From the cell containing the given text, extract its center point as (x, y) coordinate. 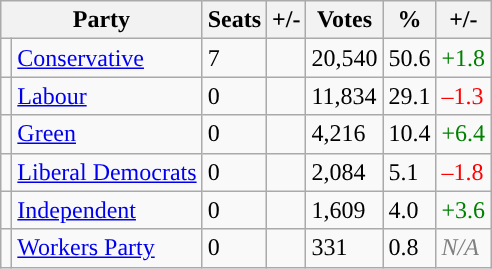
N/A (464, 248)
331 (344, 248)
Conservative (107, 58)
11,834 (344, 96)
+1.8 (464, 58)
+6.4 (464, 134)
Seats (234, 20)
Votes (344, 20)
+3.6 (464, 210)
% (410, 20)
Workers Party (107, 248)
29.1 (410, 96)
Labour (107, 96)
Independent (107, 210)
10.4 (410, 134)
50.6 (410, 58)
–1.3 (464, 96)
Party (102, 20)
20,540 (344, 58)
Green (107, 134)
Liberal Democrats (107, 172)
4,216 (344, 134)
–1.8 (464, 172)
2,084 (344, 172)
7 (234, 58)
4.0 (410, 210)
1,609 (344, 210)
0.8 (410, 248)
5.1 (410, 172)
